Detect which cell encompasses the target text, then output its (x, y) center coordinate. 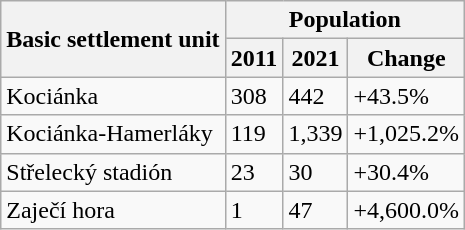
Zaječí hora (113, 210)
+4,600.0% (406, 210)
+30.4% (406, 172)
Change (406, 58)
Kociánka-Hamerláky (113, 134)
23 (254, 172)
Population (344, 20)
2021 (316, 58)
Kociánka (113, 96)
1,339 (316, 134)
+1,025.2% (406, 134)
2011 (254, 58)
+43.5% (406, 96)
1 (254, 210)
Střelecký stadión (113, 172)
119 (254, 134)
308 (254, 96)
47 (316, 210)
442 (316, 96)
Basic settlement unit (113, 39)
30 (316, 172)
